From the cell containing the given text, extract its center point as (X, Y) coordinate. 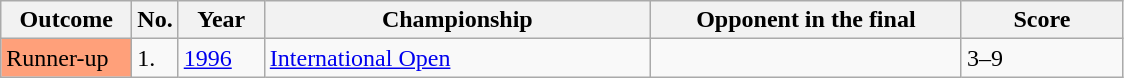
3–9 (1042, 58)
International Open (457, 58)
Outcome (66, 20)
1996 (221, 58)
Opponent in the final (806, 20)
Championship (457, 20)
1. (155, 58)
Year (221, 20)
No. (155, 20)
Score (1042, 20)
Runner-up (66, 58)
